Pinpoint the cell where the given text exists, returning its (X, Y) midpoint coordinate. 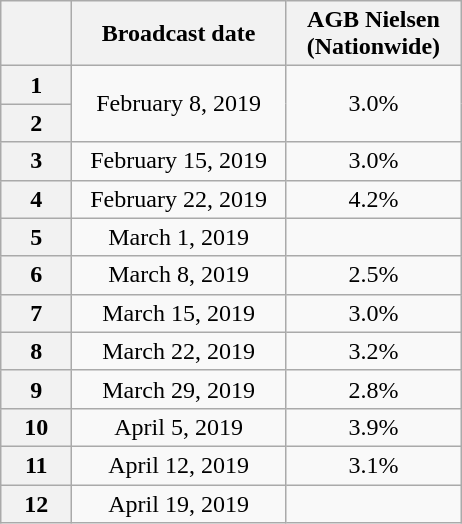
6 (36, 275)
11 (36, 465)
12 (36, 503)
March 22, 2019 (179, 351)
3 (36, 161)
April 12, 2019 (179, 465)
AGB Nielsen(Nationwide) (373, 34)
March 29, 2019 (179, 389)
10 (36, 427)
March 15, 2019 (179, 313)
February 22, 2019 (179, 199)
3.9% (373, 427)
3.2% (373, 351)
February 15, 2019 (179, 161)
7 (36, 313)
February 8, 2019 (179, 104)
8 (36, 351)
March 8, 2019 (179, 275)
2 (36, 123)
4.2% (373, 199)
Broadcast date (179, 34)
2.8% (373, 389)
5 (36, 237)
3.1% (373, 465)
2.5% (373, 275)
April 5, 2019 (179, 427)
9 (36, 389)
March 1, 2019 (179, 237)
April 19, 2019 (179, 503)
4 (36, 199)
1 (36, 85)
